Identify which cell holds the provided text, then report its (X, Y) central coordinate. 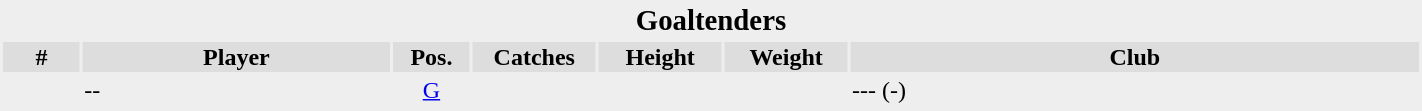
--- (-) (1134, 90)
Player (236, 57)
Goaltenders (711, 21)
Club (1134, 57)
# (42, 57)
Pos. (432, 57)
-- (236, 90)
Catches (534, 57)
G (432, 90)
Height (660, 57)
Weight (786, 57)
